Return (X, Y) of the center of cell containing provided text 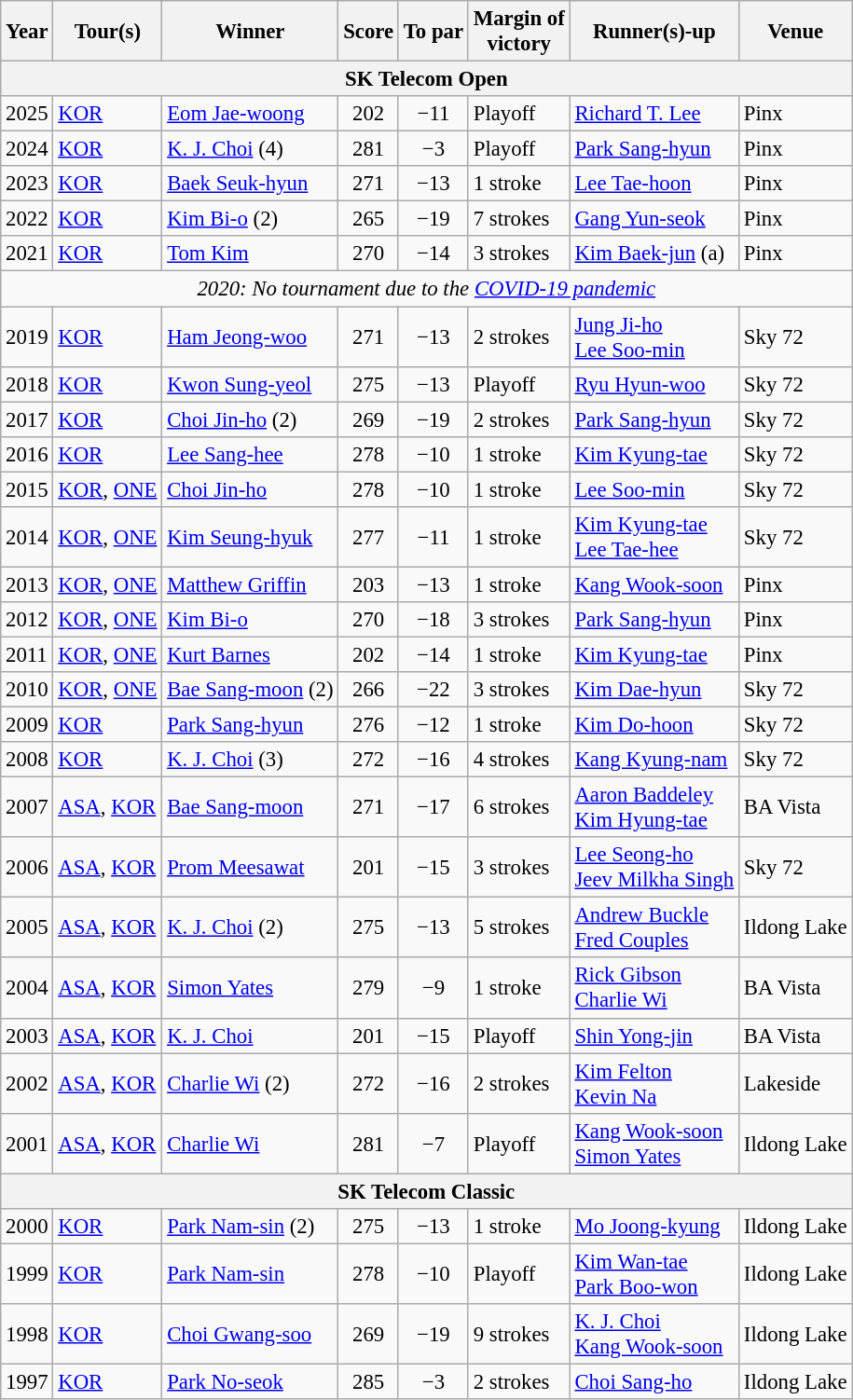
K. J. Choi (3) (250, 760)
Kim Bi-o (2) (250, 219)
285 (369, 1381)
Ham Jeong-woo (250, 337)
2020: No tournament due to the COVID-19 pandemic (427, 289)
Lakeside (796, 1083)
Kang Kyung-nam (654, 760)
Kim Do-hoon (654, 725)
2015 (27, 489)
−22 (433, 690)
2000 (27, 1227)
266 (369, 690)
Kim Wan-tae Park Boo-won (654, 1273)
Park Nam-sin (250, 1273)
Year (27, 32)
1997 (27, 1381)
2025 (27, 114)
Choi Jin-ho (250, 489)
9 strokes (518, 1335)
2023 (27, 184)
Choi Sang-ho (654, 1381)
Score (369, 32)
2008 (27, 760)
SK Telecom Open (427, 79)
K. J. Choi (2) (250, 928)
265 (369, 219)
Park Nam-sin (2) (250, 1227)
2005 (27, 928)
Lee Soo-min (654, 489)
Kim Seung-hyuk (250, 537)
2013 (27, 584)
Charlie Wi (2) (250, 1083)
Richard T. Lee (654, 114)
−7 (433, 1143)
2017 (27, 419)
2011 (27, 654)
Kurt Barnes (250, 654)
2021 (27, 254)
−18 (433, 620)
Aaron Baddeley Kim Hyung-tae (654, 807)
Kang Wook-soon (654, 584)
2006 (27, 867)
Mo Joong-kyung (654, 1227)
Runner(s)-up (654, 32)
2018 (27, 384)
2019 (27, 337)
5 strokes (518, 928)
276 (369, 725)
Choi Jin-ho (2) (250, 419)
Prom Meesawat (250, 867)
2010 (27, 690)
Jung Ji-ho Lee Soo-min (654, 337)
2016 (27, 454)
203 (369, 584)
Baek Seuk-hyun (250, 184)
−12 (433, 725)
277 (369, 537)
Winner (250, 32)
2024 (27, 149)
K. J. Choi (4) (250, 149)
Park No-seok (250, 1381)
Kim Bi-o (250, 620)
Venue (796, 32)
Kwon Sung-yeol (250, 384)
SK Telecom Classic (427, 1191)
2012 (27, 620)
Charlie Wi (250, 1143)
Bae Sang-moon (250, 807)
4 strokes (518, 760)
Ryu Hyun-woo (654, 384)
Tour(s) (108, 32)
2002 (27, 1083)
2009 (27, 725)
2003 (27, 1036)
K. J. Choi (250, 1036)
Margin ofvictory (518, 32)
279 (369, 988)
7 strokes (518, 219)
−9 (433, 988)
2014 (27, 537)
Andrew Buckle Fred Couples (654, 928)
Kim Baek-jun (a) (654, 254)
Tom Kim (250, 254)
Kang Wook-soon Simon Yates (654, 1143)
Lee Seong-ho Jeev Milkha Singh (654, 867)
1998 (27, 1335)
Bae Sang-moon (2) (250, 690)
1999 (27, 1273)
Gang Yun-seok (654, 219)
To par (433, 32)
2022 (27, 219)
Eom Jae-woong (250, 114)
Choi Gwang-soo (250, 1335)
Kim Kyung-tae Lee Tae-hee (654, 537)
Shin Yong-jin (654, 1036)
2004 (27, 988)
Matthew Griffin (250, 584)
−17 (433, 807)
6 strokes (518, 807)
Kim Felton Kevin Na (654, 1083)
Kim Dae-hyun (654, 690)
Rick Gibson Charlie Wi (654, 988)
Simon Yates (250, 988)
K. J. Choi Kang Wook-soon (654, 1335)
2001 (27, 1143)
Lee Tae-hoon (654, 184)
Lee Sang-hee (250, 454)
2007 (27, 807)
